Return (x, y) of the center of cell containing provided text 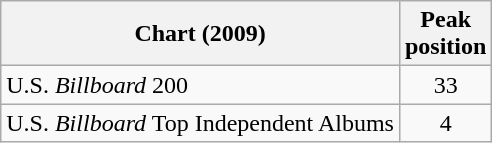
4 (445, 123)
Chart (2009) (200, 34)
U.S. Billboard 200 (200, 85)
33 (445, 85)
U.S. Billboard Top Independent Albums (200, 123)
Peakposition (445, 34)
